For the text-containing cell, return its midpoint in [X, Y] coordinate format. 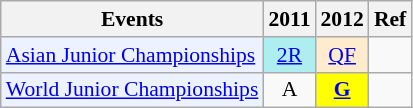
2012 [342, 19]
QF [342, 55]
G [342, 90]
World Junior Championships [132, 90]
2R [289, 55]
2011 [289, 19]
A [289, 90]
Events [132, 19]
Ref [390, 19]
Asian Junior Championships [132, 55]
